Detect which cell encompasses the target text, then output its [x, y] center coordinate. 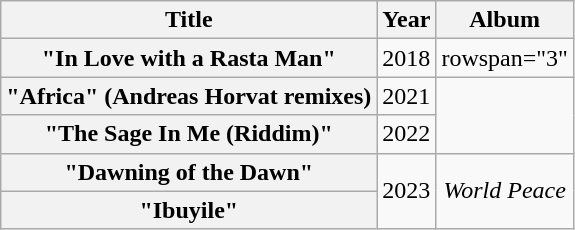
Album [505, 20]
"Ibuyile" [189, 210]
Title [189, 20]
Year [406, 20]
"The Sage In Me (Riddim)" [189, 134]
World Peace [505, 191]
"Africa" (Andreas Horvat remixes) [189, 96]
2022 [406, 134]
"In Love with a Rasta Man" [189, 58]
"Dawning of the Dawn" [189, 172]
2023 [406, 191]
2021 [406, 96]
2018 [406, 58]
rowspan="3" [505, 58]
